Find where the given text appears and provide that cell's center as (X, Y) coordinate. 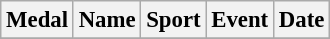
Sport (174, 20)
Name (107, 20)
Date (301, 20)
Medal (38, 20)
Event (240, 20)
